Extract the (x, y) coordinate from the center of the cell holding the provided text.  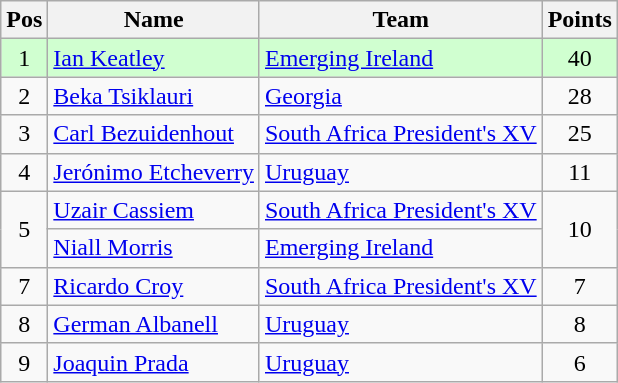
11 (580, 172)
28 (580, 96)
6 (580, 362)
1 (24, 58)
3 (24, 134)
10 (580, 229)
Georgia (400, 96)
German Albanell (154, 324)
Joaquin Prada (154, 362)
9 (24, 362)
Team (400, 20)
Jerónimo Etcheverry (154, 172)
4 (24, 172)
Niall Morris (154, 248)
Beka Tsiklauri (154, 96)
25 (580, 134)
Points (580, 20)
Uzair Cassiem (154, 210)
Name (154, 20)
Ian Keatley (154, 58)
5 (24, 229)
Ricardo Croy (154, 286)
2 (24, 96)
Pos (24, 20)
Carl Bezuidenhout (154, 134)
40 (580, 58)
